Determine the [x, y] coordinate at the center of the cell enclosing the given text.  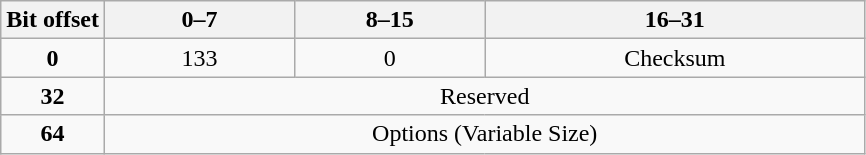
32 [53, 96]
0–7 [199, 20]
Reserved [484, 96]
Bit offset [53, 20]
8–15 [390, 20]
Options (Variable Size) [484, 134]
133 [199, 58]
64 [53, 134]
Checksum [675, 58]
16–31 [675, 20]
